Identify which cell holds the provided text, then report its [X, Y] central coordinate. 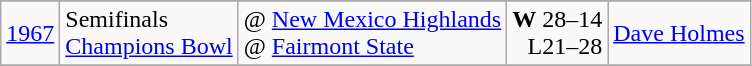
@ New Mexico Highlands@ Fairmont State [372, 34]
W 28–14L21–28 [558, 34]
1967 [30, 34]
SemifinalsChampions Bowl [149, 34]
Dave Holmes [679, 34]
